Output the [x, y] coordinate of the center of the cell containing the given text.  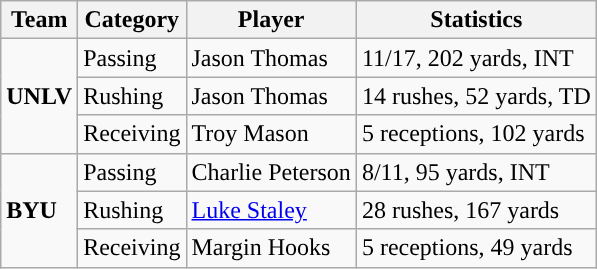
Team [40, 20]
Margin Hooks [271, 248]
28 rushes, 167 yards [476, 210]
UNLV [40, 96]
11/17, 202 yards, INT [476, 58]
Player [271, 20]
BYU [40, 210]
Charlie Peterson [271, 172]
5 receptions, 49 yards [476, 248]
Luke Staley [271, 210]
Category [132, 20]
5 receptions, 102 yards [476, 134]
Statistics [476, 20]
14 rushes, 52 yards, TD [476, 96]
Troy Mason [271, 134]
8/11, 95 yards, INT [476, 172]
